Locate the cell with the specified text and output its (X, Y) center coordinate. 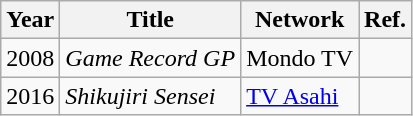
Title (150, 20)
2008 (30, 58)
TV Asahi (300, 96)
2016 (30, 96)
Game Record GP (150, 58)
Ref. (386, 20)
Shikujiri Sensei (150, 96)
Mondo TV (300, 58)
Year (30, 20)
Network (300, 20)
